Detect which cell encompasses the target text, then output its (X, Y) center coordinate. 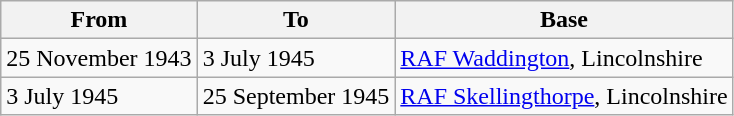
25 November 1943 (99, 58)
To (296, 20)
RAF Skellingthorpe, Lincolnshire (564, 96)
Base (564, 20)
25 September 1945 (296, 96)
From (99, 20)
RAF Waddington, Lincolnshire (564, 58)
